For the text-containing cell, return its midpoint in (X, Y) coordinate format. 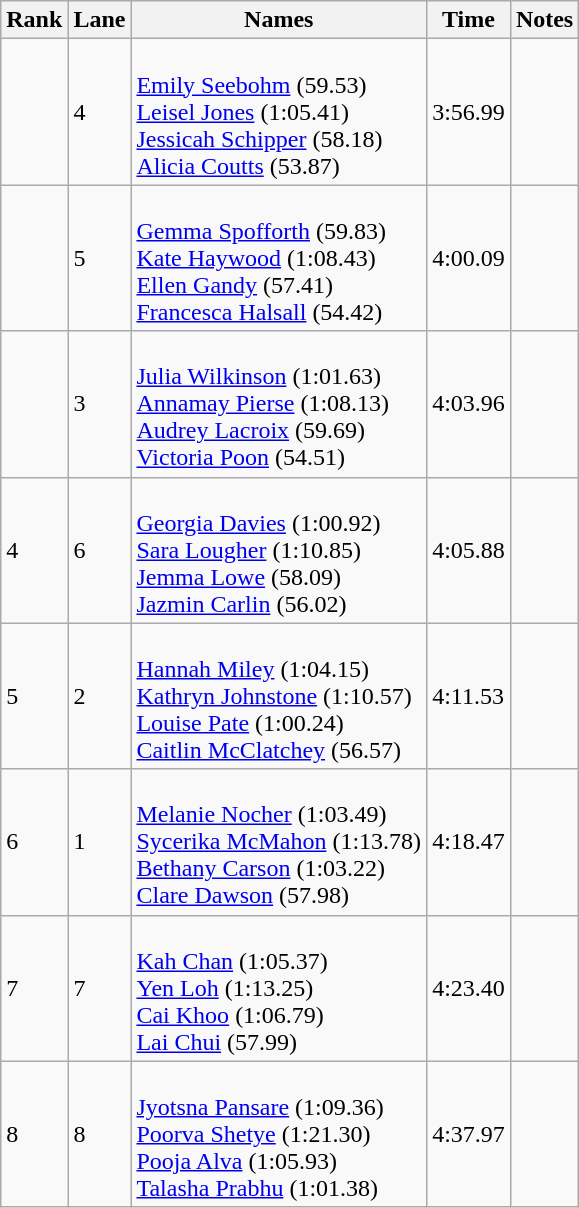
4:37.97 (469, 1134)
Rank (34, 20)
2 (100, 696)
4:05.88 (469, 550)
Time (469, 20)
Julia Wilkinson (1:01.63)Annamay Pierse (1:08.13)Audrey Lacroix (59.69)Victoria Poon (54.51) (279, 404)
Gemma Spofforth (59.83)Kate Haywood (1:08.43)Ellen Gandy (57.41)Francesca Halsall (54.42) (279, 258)
3 (100, 404)
Lane (100, 20)
Melanie Nocher (1:03.49)Sycerika McMahon (1:13.78)Bethany Carson (1:03.22)Clare Dawson (57.98) (279, 842)
Names (279, 20)
Notes (544, 20)
Emily Seebohm (59.53)Leisel Jones (1:05.41)Jessicah Schipper (58.18)Alicia Coutts (53.87) (279, 112)
3:56.99 (469, 112)
Jyotsna Pansare (1:09.36)Poorva Shetye (1:21.30)Pooja Alva (1:05.93)Talasha Prabhu (1:01.38) (279, 1134)
Kah Chan (1:05.37)Yen Loh (1:13.25)Cai Khoo (1:06.79)Lai Chui (57.99) (279, 988)
Georgia Davies (1:00.92)Sara Lougher (1:10.85)Jemma Lowe (58.09)Jazmin Carlin (56.02) (279, 550)
Hannah Miley (1:04.15)Kathryn Johnstone (1:10.57)Louise Pate (1:00.24)Caitlin McClatchey (56.57) (279, 696)
4:00.09 (469, 258)
4:18.47 (469, 842)
4:03.96 (469, 404)
1 (100, 842)
4:11.53 (469, 696)
4:23.40 (469, 988)
